Detect which cell encompasses the target text, then output its [X, Y] center coordinate. 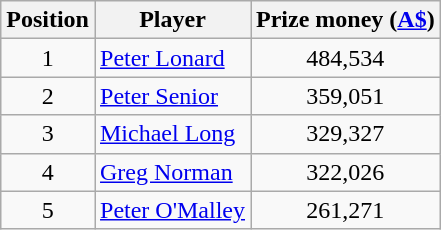
Peter O'Malley [172, 210]
Peter Senior [172, 96]
1 [48, 58]
359,051 [346, 96]
329,327 [346, 134]
322,026 [346, 172]
484,534 [346, 58]
4 [48, 172]
Position [48, 20]
2 [48, 96]
Peter Lonard [172, 58]
3 [48, 134]
Michael Long [172, 134]
Player [172, 20]
261,271 [346, 210]
Prize money (A$) [346, 20]
5 [48, 210]
Greg Norman [172, 172]
